For the text-containing cell, return its midpoint in [X, Y] coordinate format. 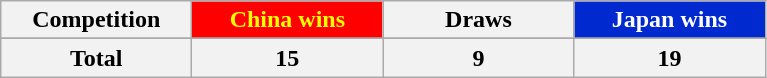
15 [288, 58]
Draws [478, 20]
Competition [96, 20]
Japan wins [670, 20]
China wins [288, 20]
19 [670, 58]
Total [96, 58]
9 [478, 58]
